Output the (X, Y) coordinate of the center of the cell containing the given text.  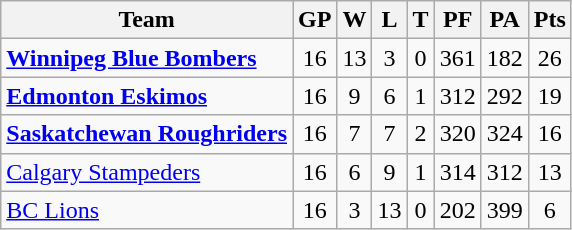
Winnipeg Blue Bombers (147, 58)
26 (550, 58)
399 (504, 210)
292 (504, 96)
361 (458, 58)
W (354, 20)
Edmonton Eskimos (147, 96)
182 (504, 58)
324 (504, 134)
314 (458, 172)
GP (315, 20)
Team (147, 20)
Saskatchewan Roughriders (147, 134)
BC Lions (147, 210)
PA (504, 20)
Calgary Stampeders (147, 172)
L (390, 20)
PF (458, 20)
320 (458, 134)
T (420, 20)
202 (458, 210)
Pts (550, 20)
19 (550, 96)
2 (420, 134)
